Determine the [X, Y] coordinate at the center of the cell enclosing the given text.  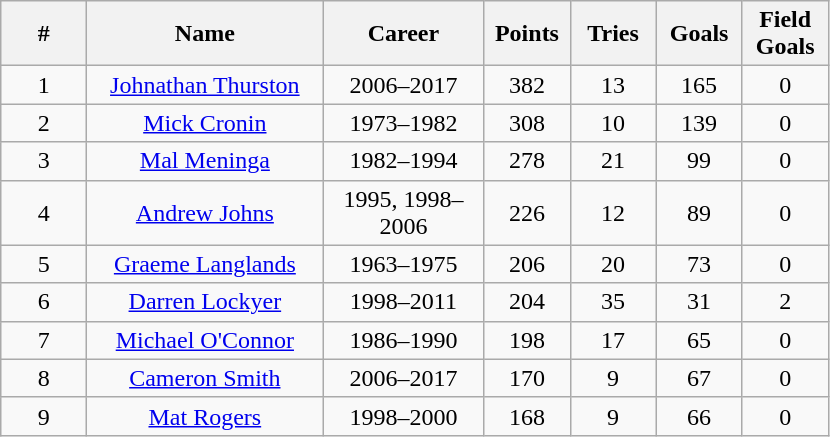
3 [44, 161]
382 [527, 85]
Tries [613, 34]
35 [613, 302]
Mat Rogers [205, 416]
Andrew Johns [205, 212]
31 [699, 302]
139 [699, 123]
278 [527, 161]
Johnathan Thurston [205, 85]
1995, 1998–2006 [404, 212]
99 [699, 161]
66 [699, 416]
73 [699, 264]
198 [527, 340]
21 [613, 161]
65 [699, 340]
204 [527, 302]
13 [613, 85]
Name [205, 34]
Darren Lockyer [205, 302]
Points [527, 34]
Michael O'Connor [205, 340]
168 [527, 416]
17 [613, 340]
165 [699, 85]
1986–1990 [404, 340]
Mick Cronin [205, 123]
226 [527, 212]
6 [44, 302]
1998–2000 [404, 416]
1998–2011 [404, 302]
1963–1975 [404, 264]
10 [613, 123]
67 [699, 378]
12 [613, 212]
Mal Meninga [205, 161]
Career [404, 34]
Goals [699, 34]
308 [527, 123]
7 [44, 340]
4 [44, 212]
Cameron Smith [205, 378]
8 [44, 378]
1973–1982 [404, 123]
170 [527, 378]
# [44, 34]
1 [44, 85]
Field Goals [785, 34]
Graeme Langlands [205, 264]
20 [613, 264]
5 [44, 264]
89 [699, 212]
206 [527, 264]
1982–1994 [404, 161]
